Search for the cell housing the specified text and yield its [x, y] center coordinate. 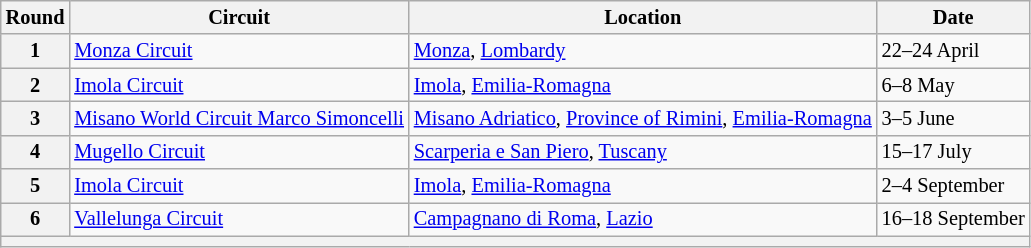
Location [643, 17]
3–5 June [954, 118]
Campagnano di Roma, Lazio [643, 219]
2 [36, 85]
6 [36, 219]
Mugello Circuit [239, 152]
Monza Circuit [239, 51]
Circuit [239, 17]
Date [954, 17]
16–18 September [954, 219]
3 [36, 118]
Vallelunga Circuit [239, 219]
2–4 September [954, 186]
Misano World Circuit Marco Simoncelli [239, 118]
1 [36, 51]
5 [36, 186]
Misano Adriatico, Province of Rimini, Emilia-Romagna [643, 118]
22–24 April [954, 51]
6–8 May [954, 85]
15–17 July [954, 152]
Scarperia e San Piero, Tuscany [643, 152]
Monza, Lombardy [643, 51]
Round [36, 17]
4 [36, 152]
